Find where the given text appears and provide that cell's center as [x, y] coordinate. 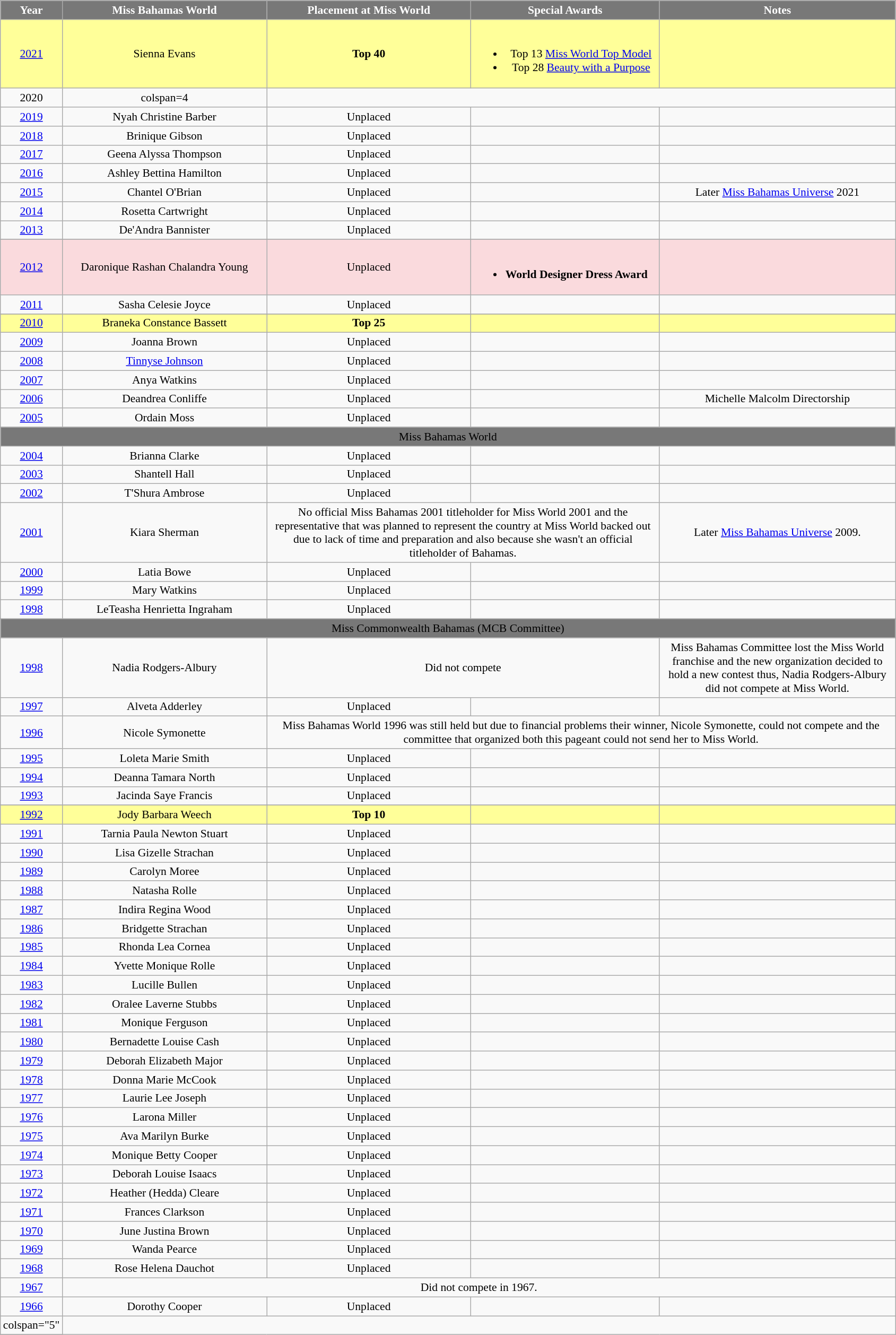
Top 10 [369, 815]
1991 [32, 834]
Top 40 [369, 54]
Ava Marilyn Burke [164, 1137]
Ashley Bettina Hamilton [164, 174]
1966 [32, 1306]
Deborah Louise Isaacs [164, 1174]
1981 [32, 1023]
Rosetta Cartwright [164, 211]
Ordain Moss [164, 418]
1974 [32, 1155]
1985 [32, 947]
2015 [32, 193]
2021 [32, 54]
Nyah Christine Barber [164, 117]
T'Shura Ambrose [164, 493]
2019 [32, 117]
2005 [32, 418]
Nadia Rodgers-Albury [164, 667]
2011 [32, 305]
Deandrea Conliffe [164, 399]
1987 [32, 909]
2002 [32, 493]
World Designer Dress Award [566, 267]
1995 [32, 758]
Natasha Rolle [164, 891]
Tarnia Paula Newton Stuart [164, 834]
Placement at Miss World [369, 10]
1971 [32, 1212]
Top 13 Miss World Top ModelTop 28 Beauty with a Purpose [566, 54]
Later Miss Bahamas Universe 2009. [778, 533]
Sasha Celesie Joyce [164, 305]
1980 [32, 1042]
1968 [32, 1269]
1988 [32, 891]
2010 [32, 323]
Kiara Sherman [164, 533]
1967 [32, 1288]
LeTeasha Henrietta Ingraham [164, 610]
2020 [32, 98]
Dorothy Cooper [164, 1306]
Rhonda Lea Cornea [164, 947]
1973 [32, 1174]
2009 [32, 342]
1999 [32, 591]
De'Andra Bannister [164, 230]
2014 [32, 211]
Brianna Clarke [164, 456]
1969 [32, 1250]
Anya Watkins [164, 380]
2000 [32, 572]
1983 [32, 985]
Nicole Symonette [164, 732]
Mary Watkins [164, 591]
1993 [32, 796]
Carolyn Moree [164, 872]
Sienna Evans [164, 54]
Heather (Hedda) Cleare [164, 1193]
1990 [32, 853]
1972 [32, 1193]
1994 [32, 777]
1978 [32, 1080]
Bridgette Strachan [164, 929]
Bernadette Louise Cash [164, 1042]
2012 [32, 267]
2017 [32, 154]
Joanna Brown [164, 342]
Notes [778, 10]
1976 [32, 1117]
1997 [32, 707]
Laurie Lee Joseph [164, 1098]
Yvette Monique Rolle [164, 966]
Michelle Malcolm Directorship [778, 399]
2004 [32, 456]
Miss Commonwealth Bahamas (MCB Committee) [448, 629]
Deanna Tamara North [164, 777]
Shantell Hall [164, 474]
1989 [32, 872]
Oralee Laverne Stubbs [164, 1004]
1984 [32, 966]
1977 [32, 1098]
Indira Regina Wood [164, 909]
Loleta Marie Smith [164, 758]
2018 [32, 136]
Did not compete [463, 667]
Monique Betty Cooper [164, 1155]
Deborah Elizabeth Major [164, 1061]
Jacinda Saye Francis [164, 796]
Alveta Adderley [164, 707]
Larona Miller [164, 1117]
Tinnyse Johnson [164, 361]
1982 [32, 1004]
Year [32, 10]
1979 [32, 1061]
colspan=4 [164, 98]
Geena Alyssa Thompson [164, 154]
Wanda Pearce [164, 1250]
Latia Bowe [164, 572]
Frances Clarkson [164, 1212]
colspan="5" [32, 1325]
2003 [32, 474]
Donna Marie McCook [164, 1080]
Daronique Rashan Chalandra Young [164, 267]
2006 [32, 399]
1992 [32, 815]
Chantel O'Brian [164, 193]
Did not compete in 1967. [479, 1288]
2013 [32, 230]
Rose Helena Dauchot [164, 1269]
2007 [32, 380]
Later Miss Bahamas Universe 2021 [778, 193]
Monique Ferguson [164, 1023]
2008 [32, 361]
1986 [32, 929]
Jody Barbara Weech [164, 815]
1996 [32, 732]
Braneka Constance Bassett [164, 323]
2001 [32, 533]
Lisa Gizelle Strachan [164, 853]
2016 [32, 174]
June Justina Brown [164, 1231]
1970 [32, 1231]
Special Awards [566, 10]
Lucille Bullen [164, 985]
Brinique Gibson [164, 136]
1975 [32, 1137]
Top 25 [369, 323]
